Capture the cell that displays the provided text and extract its [x, y] central coordinate. 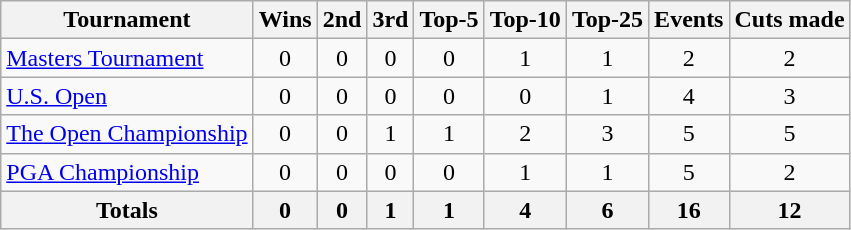
U.S. Open [127, 96]
PGA Championship [127, 172]
Top-5 [449, 20]
Masters Tournament [127, 58]
Top-10 [525, 20]
Events [689, 20]
Tournament [127, 20]
6 [607, 210]
2nd [342, 20]
Totals [127, 210]
Top-25 [607, 20]
Wins [285, 20]
16 [689, 210]
12 [790, 210]
The Open Championship [127, 134]
Cuts made [790, 20]
3rd [390, 20]
